Return the (x, y) coordinate for the center point of the cell that contains the specified text.  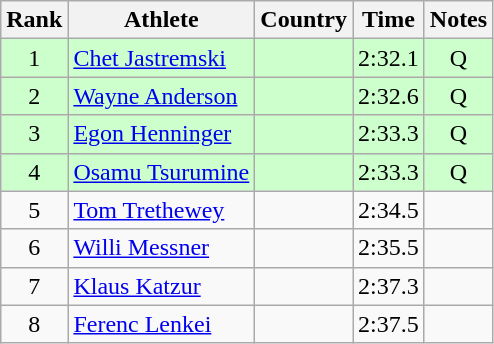
7 (34, 286)
Rank (34, 20)
2:34.5 (389, 210)
Tom Trethewey (162, 210)
Ferenc Lenkei (162, 324)
Egon Henninger (162, 134)
Chet Jastremski (162, 58)
2:32.6 (389, 96)
2:37.3 (389, 286)
5 (34, 210)
Country (304, 20)
Osamu Tsurumine (162, 172)
2:32.1 (389, 58)
Wayne Anderson (162, 96)
3 (34, 134)
6 (34, 248)
Athlete (162, 20)
Klaus Katzur (162, 286)
Time (389, 20)
2:37.5 (389, 324)
Willi Messner (162, 248)
Notes (458, 20)
4 (34, 172)
2 (34, 96)
1 (34, 58)
2:35.5 (389, 248)
8 (34, 324)
